Output the (x, y) coordinate of the center of the cell containing the given text.  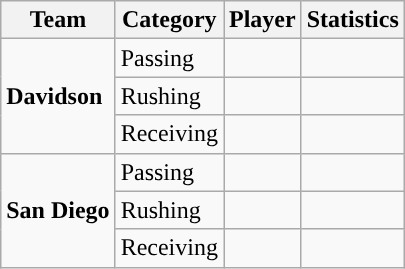
Team (58, 20)
Statistics (352, 20)
Category (169, 20)
Davidson (58, 96)
Player (263, 20)
San Diego (58, 210)
